For the text-containing cell, return its midpoint in [x, y] coordinate format. 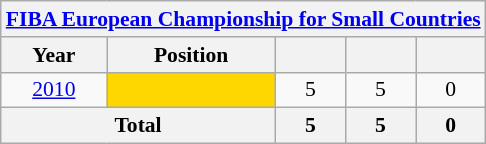
Position [191, 55]
Year [54, 55]
Total [138, 126]
2010 [54, 90]
FIBA European Championship for Small Countries [244, 19]
